Provide the [X, Y] coordinate of the cell's center where the given text is located.  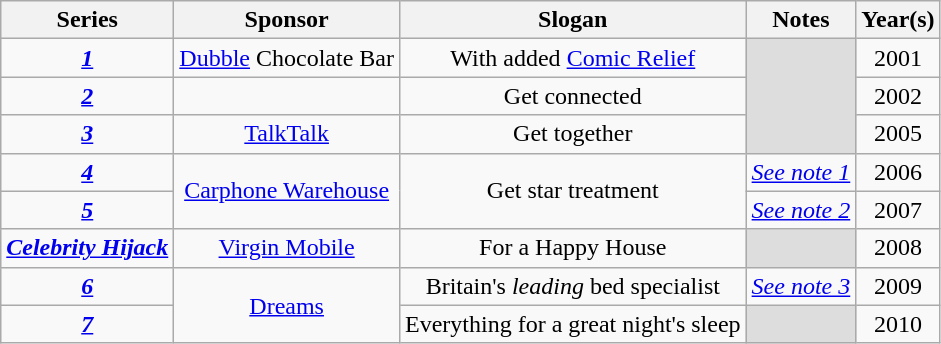
2001 [898, 58]
Sponsor [287, 20]
Everything for a great night's sleep [572, 324]
Virgin Mobile [287, 248]
3 [88, 134]
4 [88, 172]
2 [88, 96]
Carphone Warehouse [287, 191]
2007 [898, 210]
Get connected [572, 96]
2005 [898, 134]
See note 1 [801, 172]
See note 2 [801, 210]
2010 [898, 324]
2006 [898, 172]
With added Comic Relief [572, 58]
7 [88, 324]
Britain's leading bed specialist [572, 286]
See note 3 [801, 286]
Year(s) [898, 20]
Celebrity Hijack [88, 248]
1 [88, 58]
Get star treatment [572, 191]
2008 [898, 248]
6 [88, 286]
TalkTalk [287, 134]
5 [88, 210]
Get together [572, 134]
2009 [898, 286]
Dubble Chocolate Bar [287, 58]
2002 [898, 96]
For a Happy House [572, 248]
Series [88, 20]
Notes [801, 20]
Dreams [287, 305]
Slogan [572, 20]
